Detect which cell encompasses the target text, then output its (x, y) center coordinate. 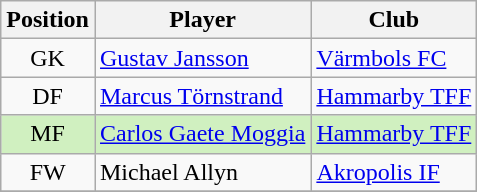
MF (48, 134)
Position (48, 20)
DF (48, 96)
Värmbols FC (394, 58)
Club (394, 20)
Player (202, 20)
GK (48, 58)
Akropolis IF (394, 172)
Marcus Törnstrand (202, 96)
FW (48, 172)
Gustav Jansson (202, 58)
Michael Allyn (202, 172)
Carlos Gaete Moggia (202, 134)
